For the text-containing cell, return its midpoint in [x, y] coordinate format. 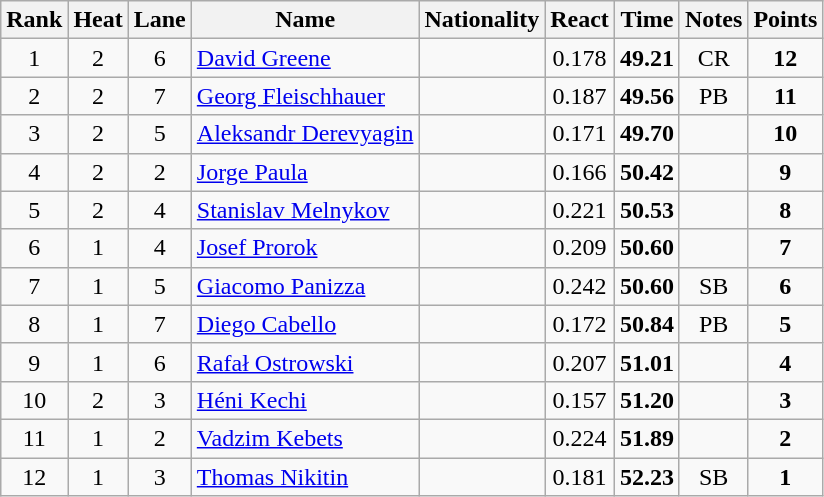
Jorge Paula [305, 172]
0.181 [580, 477]
0.221 [580, 210]
52.23 [646, 477]
Thomas Nikitin [305, 477]
Points [786, 20]
51.89 [646, 438]
0.172 [580, 324]
Name [305, 20]
0.178 [580, 58]
51.20 [646, 400]
0.157 [580, 400]
Stanislav Melnykov [305, 210]
0.166 [580, 172]
50.53 [646, 210]
0.187 [580, 96]
Georg Fleischhauer [305, 96]
Nationality [482, 20]
Josef Prorok [305, 248]
0.171 [580, 134]
0.242 [580, 286]
Giacomo Panizza [305, 286]
Time [646, 20]
50.42 [646, 172]
Notes [713, 20]
React [580, 20]
49.70 [646, 134]
Aleksandr Derevyagin [305, 134]
Héni Kechi [305, 400]
49.21 [646, 58]
51.01 [646, 362]
Rafał Ostrowski [305, 362]
Diego Cabello [305, 324]
Lane [160, 20]
50.84 [646, 324]
CR [713, 58]
Vadzim Kebets [305, 438]
0.209 [580, 248]
0.224 [580, 438]
49.56 [646, 96]
Heat [98, 20]
David Greene [305, 58]
Rank [34, 20]
0.207 [580, 362]
